From the cell containing the given text, extract its center point as [X, Y] coordinate. 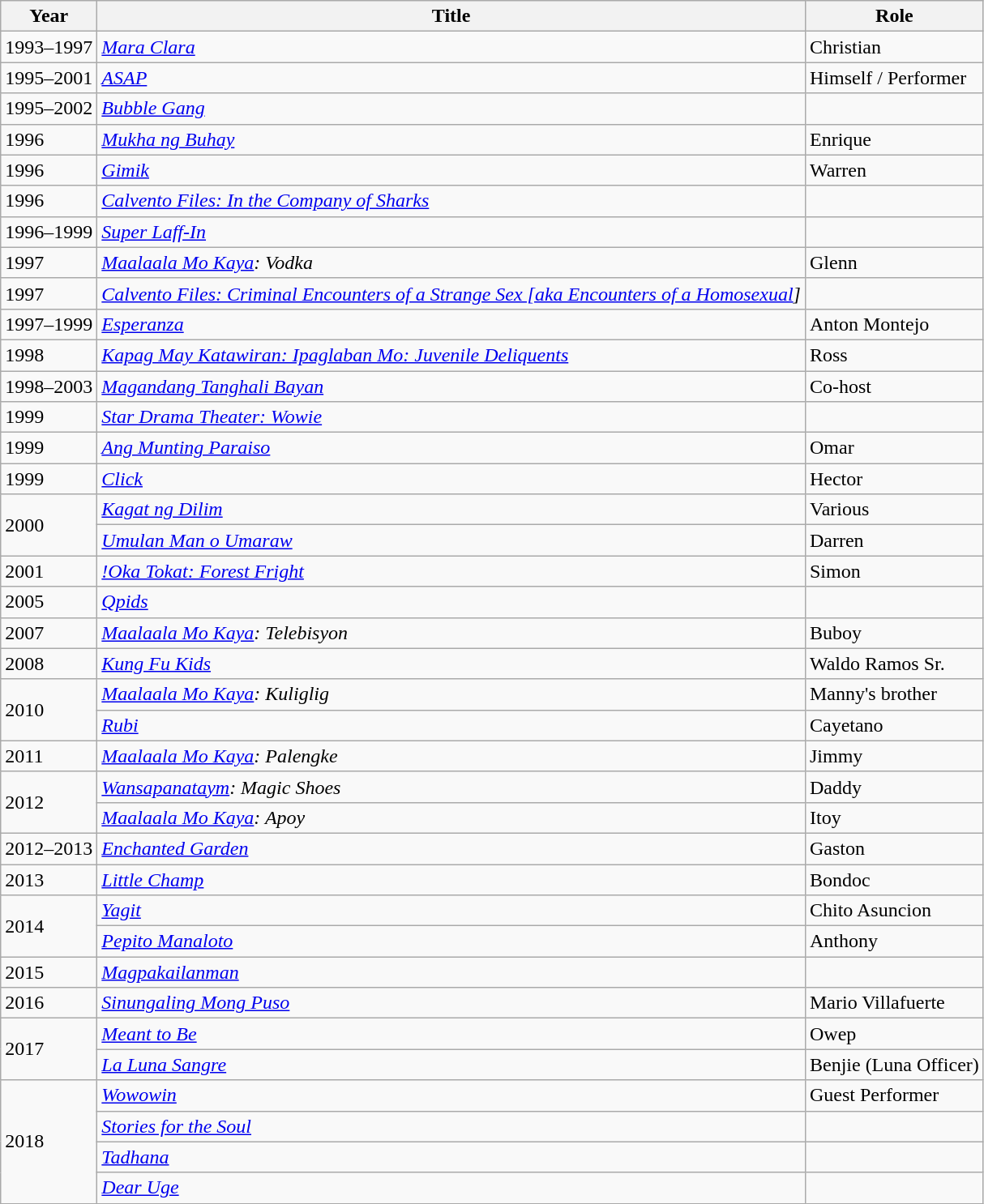
Click [451, 479]
Star Drama Theater: Wowie [451, 417]
Cayetano [894, 725]
2018 [49, 1142]
Enrique [894, 139]
Owep [894, 1034]
Magandang Tanghali Bayan [451, 386]
2012 [49, 802]
Enchanted Garden [451, 848]
La Luna Sangre [451, 1065]
Maalaala Mo Kaya: Apoy [451, 818]
Dear Uge [451, 1188]
Yagit [451, 911]
Kung Fu Kids [451, 664]
Chito Asuncion [894, 911]
Gimik [451, 170]
!Oka Tokat: Forest Fright [451, 571]
Glenn [894, 263]
Simon [894, 571]
2001 [49, 571]
Rubi [451, 725]
2016 [49, 1003]
Darren [894, 540]
Calvento Files: Criminal Encounters of a Strange Sex [aka Encounters of a Homosexual] [451, 293]
Sinungaling Mong Puso [451, 1003]
2015 [49, 972]
Year [49, 16]
Himself / Performer [894, 78]
2017 [49, 1049]
1995–2002 [49, 109]
Maalaala Mo Kaya: Palengke [451, 756]
Title [451, 16]
2000 [49, 525]
Buboy [894, 633]
1998 [49, 355]
Mario Villafuerte [894, 1003]
1997–1999 [49, 324]
Anton Montejo [894, 324]
Maalaala Mo Kaya: Telebisyon [451, 633]
Gaston [894, 848]
Stories for the Soul [451, 1126]
2008 [49, 664]
Esperanza [451, 324]
Daddy [894, 787]
Little Champ [451, 879]
Qpids [451, 602]
Meant to Be [451, 1034]
Warren [894, 170]
Christian [894, 47]
Various [894, 510]
1996–1999 [49, 232]
1993–1997 [49, 47]
Role [894, 16]
Omar [894, 448]
Jimmy [894, 756]
Bondoc [894, 879]
Bubble Gang [451, 109]
Hector [894, 479]
Tadhana [451, 1157]
Pepito Manaloto [451, 941]
ASAP [451, 78]
Maalaala Mo Kaya: Vodka [451, 263]
Magpakailanman [451, 972]
2012–2013 [49, 848]
2013 [49, 879]
2010 [49, 710]
Mara Clara [451, 47]
Itoy [894, 818]
Co-host [894, 386]
2007 [49, 633]
Kagat ng Dilim [451, 510]
Wansapanataym: Magic Shoes [451, 787]
Maalaala Mo Kaya: Kuliglig [451, 694]
1998–2003 [49, 386]
Ang Munting Paraiso [451, 448]
Waldo Ramos Sr. [894, 664]
Super Laff-In [451, 232]
Mukha ng Buhay [451, 139]
Anthony [894, 941]
Umulan Man o Umaraw [451, 540]
Ross [894, 355]
Wowowin [451, 1095]
Guest Performer [894, 1095]
2014 [49, 926]
2011 [49, 756]
Manny's brother [894, 694]
1995–2001 [49, 78]
Calvento Files: In the Company of Sharks [451, 201]
Kapag May Katawiran: Ipaglaban Mo: Juvenile Deliquents [451, 355]
Benjie (Luna Officer) [894, 1065]
2005 [49, 602]
